Extract the (x, y) coordinate from the center of the cell holding the provided text.  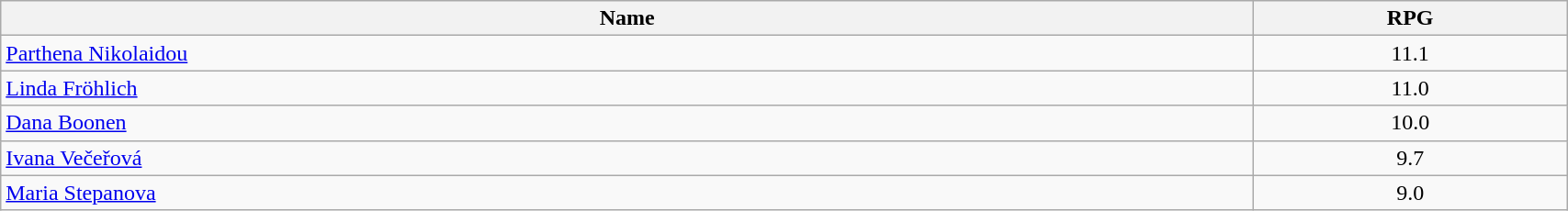
Ivana Večeřová (627, 158)
10.0 (1411, 123)
11.1 (1411, 53)
Linda Fröhlich (627, 88)
11.0 (1411, 88)
9.7 (1411, 158)
Name (627, 18)
Parthena Nikolaidou (627, 53)
Dana Boonen (627, 123)
9.0 (1411, 193)
RPG (1411, 18)
Maria Stepanova (627, 193)
